Return the [X, Y] coordinate for the center point of the cell that contains the specified text.  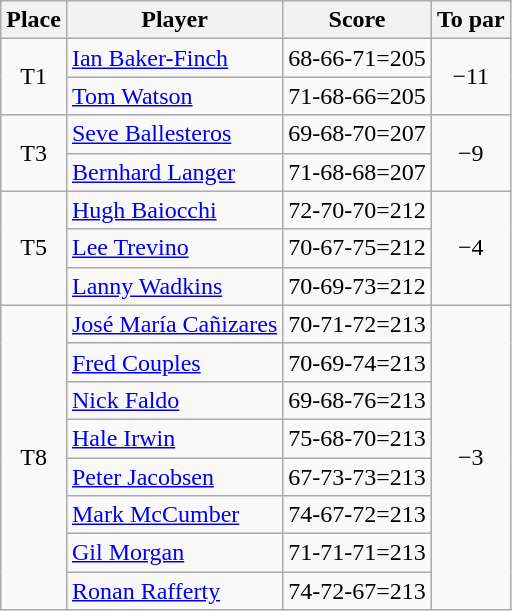
Hale Irwin [174, 438]
69-68-76=213 [358, 400]
Fred Couples [174, 362]
70-69-73=212 [358, 286]
T3 [34, 153]
69-68-70=207 [358, 134]
To par [470, 20]
−4 [470, 248]
72-70-70=212 [358, 210]
Tom Watson [174, 96]
−3 [470, 457]
71-68-66=205 [358, 96]
Peter Jacobsen [174, 477]
Score [358, 20]
68-66-71=205 [358, 58]
Ian Baker-Finch [174, 58]
74-67-72=213 [358, 515]
70-69-74=213 [358, 362]
T8 [34, 457]
T1 [34, 77]
Gil Morgan [174, 553]
Player [174, 20]
Ronan Rafferty [174, 591]
Lee Trevino [174, 248]
75-68-70=213 [358, 438]
70-67-75=212 [358, 248]
Seve Ballesteros [174, 134]
Place [34, 20]
José María Cañizares [174, 324]
−11 [470, 77]
Hugh Baiocchi [174, 210]
Lanny Wadkins [174, 286]
67-73-73=213 [358, 477]
Bernhard Langer [174, 172]
Nick Faldo [174, 400]
Mark McCumber [174, 515]
T5 [34, 248]
−9 [470, 153]
71-68-68=207 [358, 172]
70-71-72=213 [358, 324]
71-71-71=213 [358, 553]
74-72-67=213 [358, 591]
